Provide the [X, Y] coordinate of the cell's center where the given text is located.  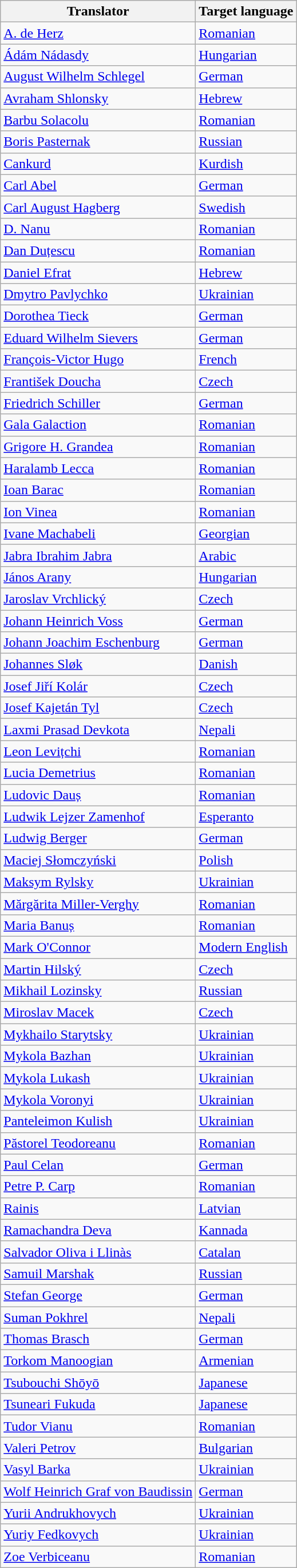
Yurii Andrukhovych [98, 1513]
Ivane Machabeli [98, 534]
Arabic [246, 555]
Thomas Brasch [98, 1339]
Paul Celan [98, 1165]
Avraham Shlonsky [98, 98]
Johann Heinrich Voss [98, 620]
August Wilhelm Schlegel [98, 77]
Wolf Heinrich Graf von Baudissin [98, 1491]
Gala Galaction [98, 425]
Ion Vinea [98, 512]
Mark O'Connor [98, 947]
French [246, 360]
Kannada [246, 1230]
D. Nanu [98, 229]
Salvador Oliva i Llinàs [98, 1252]
Miroslav Macek [98, 1013]
Polish [246, 860]
Dorothea Tieck [98, 316]
Josef Kajetán Tyl [98, 708]
Tsubouchi Shōyō [98, 1383]
Vasyl Barka [98, 1470]
Boris Pasternak [98, 142]
Kurdish [246, 164]
François-Victor Hugo [98, 360]
Stefan George [98, 1295]
Ádám Nádasdy [98, 55]
Johannes Sløk [98, 664]
Maria Banuș [98, 925]
Lucia Demetrius [98, 773]
Armenian [246, 1361]
Ludwik Lejzer Zamenhof [98, 817]
Samuil Marshak [98, 1273]
Laxmi Prasad Devkota [98, 730]
Dmytro Pavlychko [98, 295]
Jabra Ibrahim Jabra [98, 555]
Josef Jiří Kolár [98, 686]
Yuriy Fedkovych [98, 1535]
Catalan [246, 1252]
Mykhailo Starytsky [98, 1034]
Swedish [246, 207]
Mykola Lukash [98, 1078]
Translator [98, 11]
Ludovic Dauș [98, 795]
Mykola Voronyi [98, 1100]
János Arany [98, 577]
Georgian [246, 534]
Martin Hilský [98, 969]
Ludwig Berger [98, 838]
Mărgărita Miller-Verghy [98, 904]
Maciej Słomczyński [98, 860]
Johann Joachim Eschenburg [98, 643]
Target language [246, 11]
Daniel Efrat [98, 273]
Panteleimon Kulish [98, 1121]
Danish [246, 664]
Friedrich Schiller [98, 403]
Cankurd [98, 164]
František Doucha [98, 381]
Petre P. Carp [98, 1187]
A. de Herz [98, 33]
Modern English [246, 947]
Carl August Hagberg [98, 207]
Tudor Vianu [98, 1426]
Leon Levițchi [98, 751]
Latvian [246, 1208]
Esperanto [246, 817]
Barbu Solacolu [98, 120]
Ioan Barac [98, 490]
Grigore H. Grandea [98, 447]
Bulgarian [246, 1448]
Valeri Petrov [98, 1448]
Carl Abel [98, 185]
Dan Duțescu [98, 250]
Rainis [98, 1208]
Jaroslav Vrchlický [98, 599]
Maksym Rylsky [98, 882]
Mikhail Lozinsky [98, 991]
Haralamb Lecca [98, 468]
Păstorel Teodoreanu [98, 1143]
Eduard Wilhelm Sievers [98, 338]
Tsuneari Fukuda [98, 1404]
Torkom Manoogian [98, 1361]
Ramachandra Deva [98, 1230]
Mykola Bazhan [98, 1056]
Zoe Verbiceanu [98, 1557]
Suman Pokhrel [98, 1317]
